Pinpoint the cell where the given text exists, returning its [x, y] midpoint coordinate. 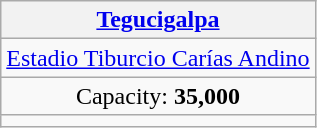
Tegucigalpa [158, 20]
Capacity: 35,000 [158, 96]
Estadio Tiburcio Carías Andino [158, 58]
